Locate the cell with the specified text and output its (X, Y) center coordinate. 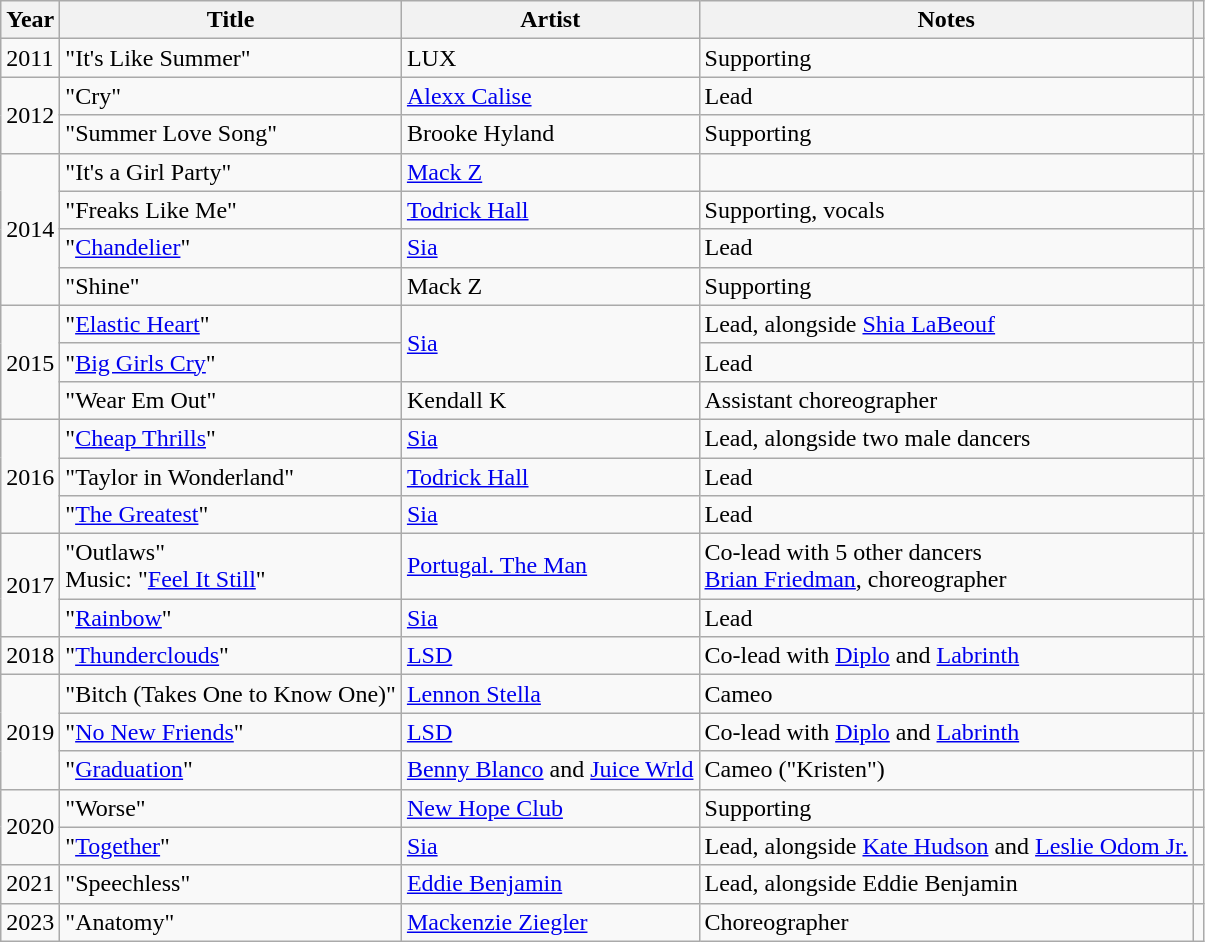
2017 (30, 586)
Lennon Stella (550, 694)
"Rainbow" (231, 618)
"Elastic Heart" (231, 324)
"Graduation" (231, 770)
"Worse" (231, 808)
"Chandelier" (231, 248)
"Cheap Thrills" (231, 438)
2016 (30, 476)
Portugal. The Man (550, 566)
"Thunderclouds" (231, 656)
"It's a Girl Party" (231, 172)
Co-lead with 5 other dancersBrian Friedman, choreographer (946, 566)
"Summer Love Song" (231, 134)
Artist (550, 20)
"No New Friends" (231, 732)
Benny Blanco and Juice Wrld (550, 770)
Supporting, vocals (946, 210)
"Outlaws"Music: "Feel It Still" (231, 566)
Year (30, 20)
2019 (30, 732)
"Shine" (231, 286)
Cameo (946, 694)
Mackenzie Ziegler (550, 922)
Lead, alongside Kate Hudson and Leslie Odom Jr. (946, 846)
"Anatomy" (231, 922)
2014 (30, 229)
"Freaks Like Me" (231, 210)
"The Greatest" (231, 515)
"Together" (231, 846)
"Cry" (231, 96)
2012 (30, 115)
"Speechless" (231, 884)
Choreographer (946, 922)
LUX (550, 58)
Lead, alongside Shia LaBeouf (946, 324)
"It's Like Summer" (231, 58)
Notes (946, 20)
Assistant choreographer (946, 400)
2011 (30, 58)
"Wear Em Out" (231, 400)
Cameo ("Kristen") (946, 770)
2020 (30, 827)
Eddie Benjamin (550, 884)
Title (231, 20)
"Bitch (Takes One to Know One)" (231, 694)
Lead, alongside Eddie Benjamin (946, 884)
2021 (30, 884)
2018 (30, 656)
New Hope Club (550, 808)
"Big Girls Cry" (231, 362)
2015 (30, 362)
2023 (30, 922)
Alexx Calise (550, 96)
"Taylor in Wonderland" (231, 477)
Brooke Hyland (550, 134)
Lead, alongside two male dancers (946, 438)
Kendall K (550, 400)
